Find where the given text appears and provide that cell's center as [x, y] coordinate. 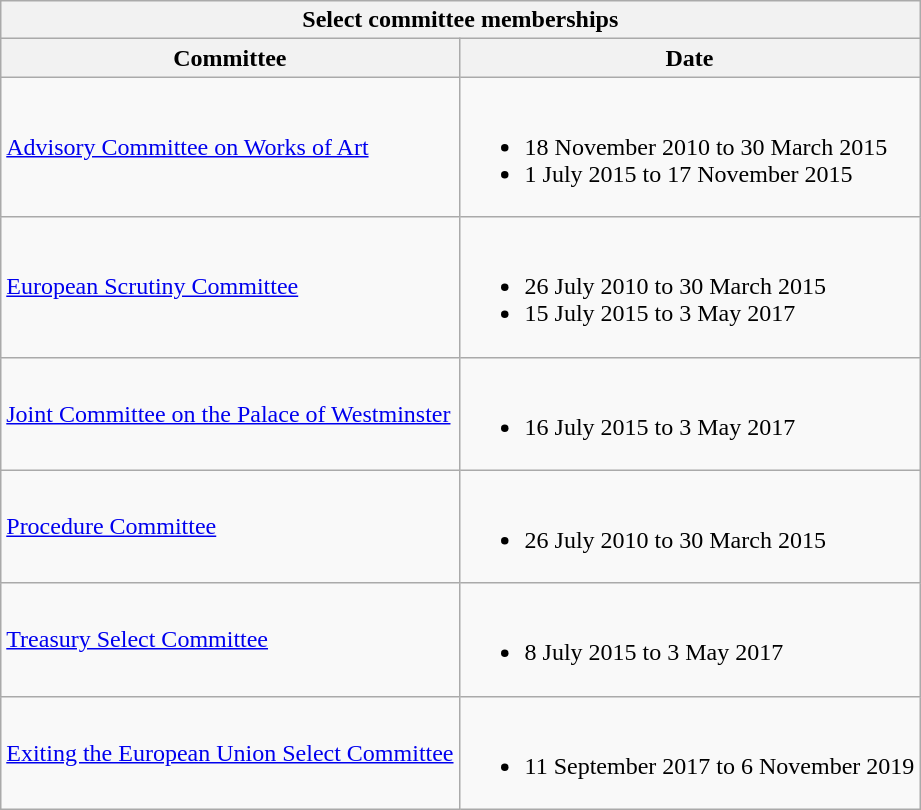
11 September 2017 to 6 November 2019 [690, 752]
Date [690, 58]
Advisory Committee on Works of Art [230, 147]
18 November 2010 to 30 March 20151 July 2015 to 17 November 2015 [690, 147]
Select committee memberships [460, 20]
Joint Committee on the Palace of Westminster [230, 414]
16 July 2015 to 3 May 2017 [690, 414]
8 July 2015 to 3 May 2017 [690, 640]
Treasury Select Committee [230, 640]
Procedure Committee [230, 526]
Exiting the European Union Select Committee [230, 752]
26 July 2010 to 30 March 201515 July 2015 to 3 May 2017 [690, 287]
Committee [230, 58]
26 July 2010 to 30 March 2015 [690, 526]
European Scrutiny Committee [230, 287]
